Return (x, y) of the center of cell containing provided text 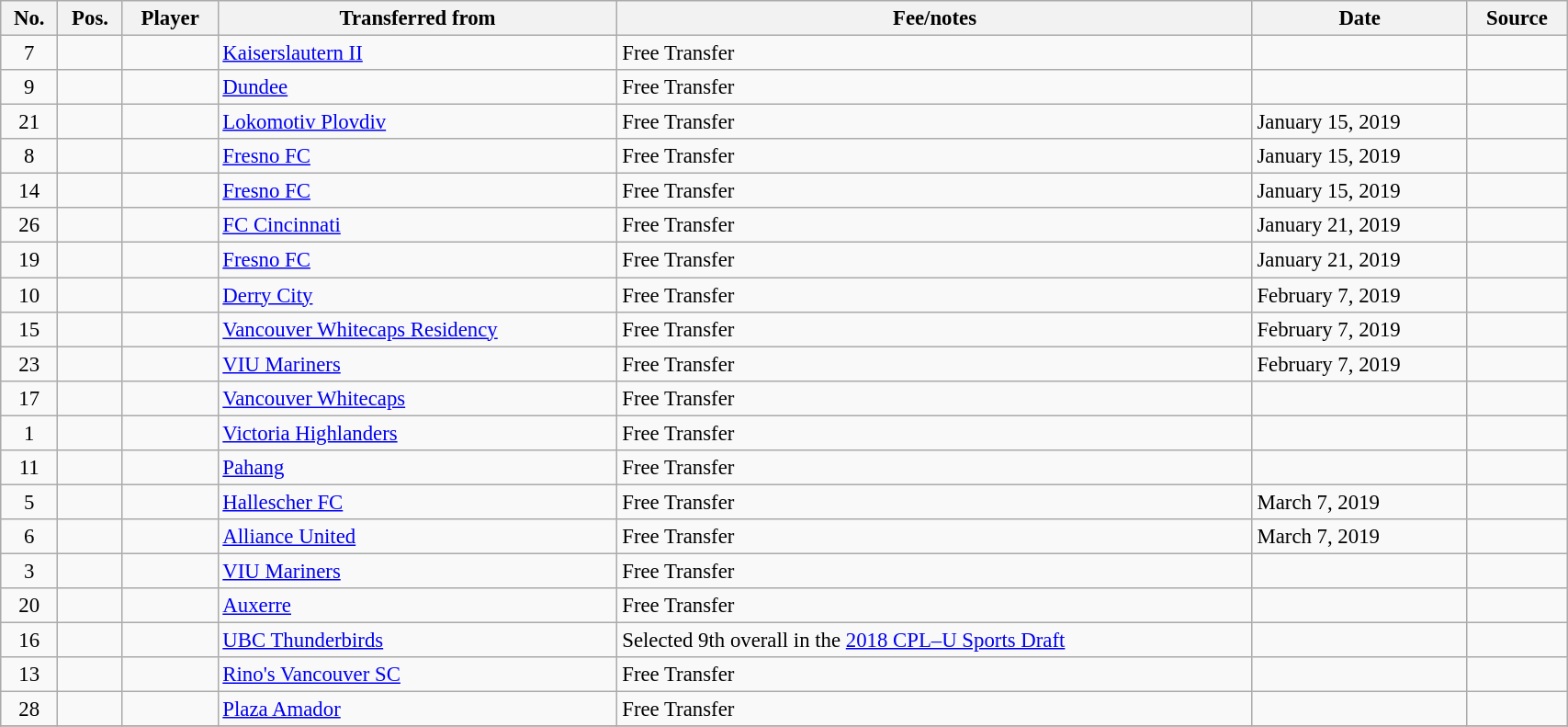
9 (29, 87)
Hallescher FC (417, 502)
14 (29, 191)
Vancouver Whitecaps Residency (417, 329)
Selected 9th overall in the 2018 CPL–U Sports Draft (935, 641)
Fee/notes (935, 18)
FC Cincinnati (417, 225)
Derry City (417, 295)
UBC Thunderbirds (417, 641)
21 (29, 122)
Rino's Vancouver SC (417, 675)
26 (29, 225)
10 (29, 295)
20 (29, 606)
15 (29, 329)
7 (29, 53)
23 (29, 364)
Vancouver Whitecaps (417, 398)
Auxerre (417, 606)
3 (29, 571)
Plaza Amador (417, 710)
Transferred from (417, 18)
1 (29, 433)
8 (29, 156)
Player (170, 18)
17 (29, 398)
Pos. (90, 18)
Date (1359, 18)
11 (29, 468)
Pahang (417, 468)
Victoria Highlanders (417, 433)
28 (29, 710)
Kaiserslautern II (417, 53)
Source (1517, 18)
6 (29, 537)
Alliance United (417, 537)
5 (29, 502)
16 (29, 641)
Dundee (417, 87)
19 (29, 260)
13 (29, 675)
No. (29, 18)
Lokomotiv Plovdiv (417, 122)
